Output the [X, Y] coordinate of the center of the cell containing the given text.  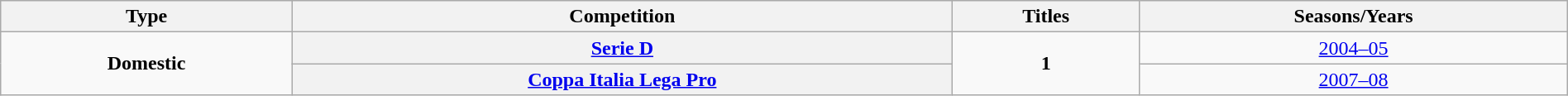
Type [147, 17]
2007–08 [1353, 79]
Seasons/Years [1353, 17]
Serie D [622, 48]
Domestic [147, 64]
Competition [622, 17]
Coppa Italia Lega Pro [622, 79]
1 [1045, 64]
2004–05 [1353, 48]
Titles [1045, 17]
